Pinpoint the cell where the given text exists, returning its (x, y) midpoint coordinate. 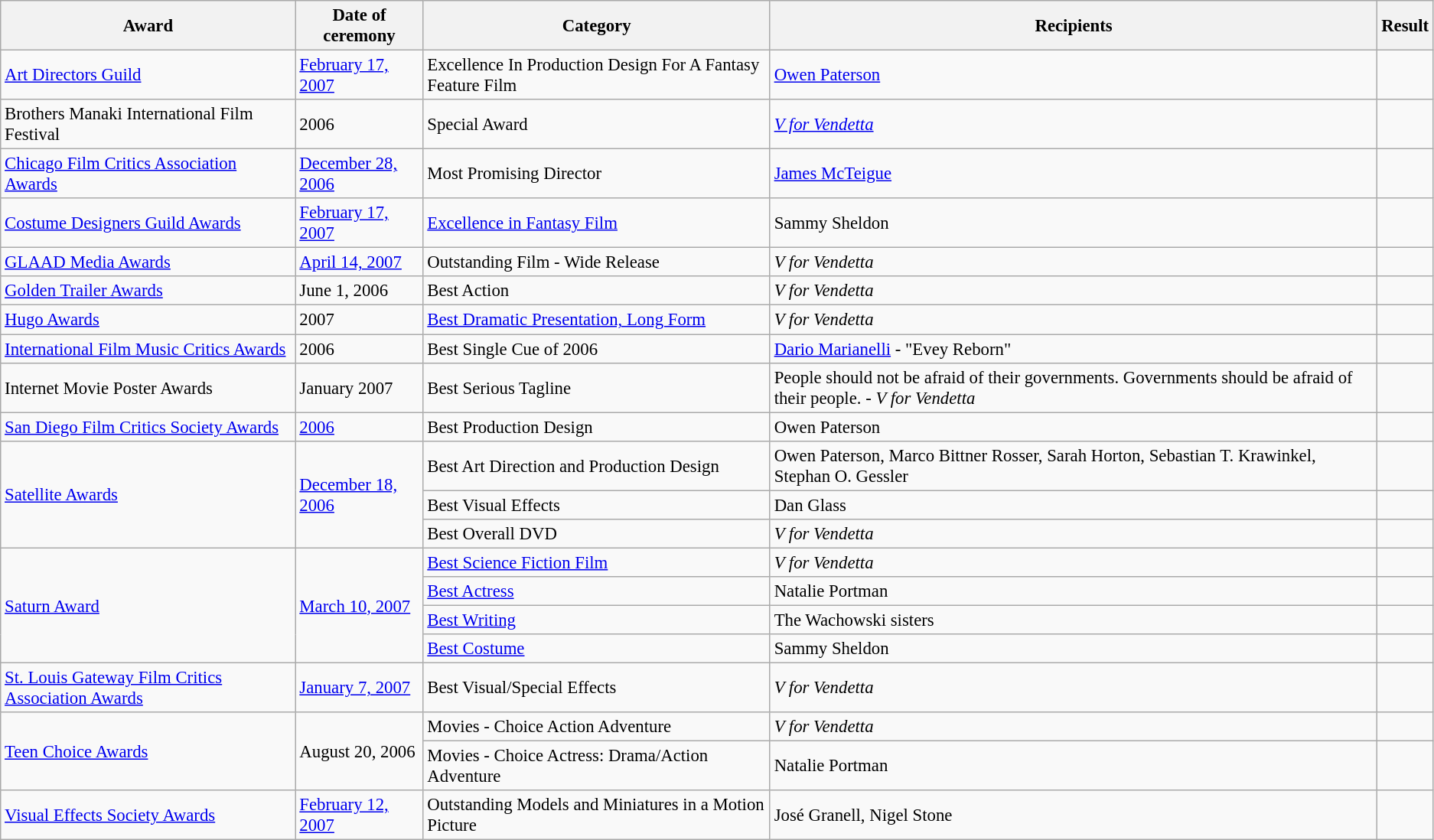
José Granell, Nigel Stone (1073, 816)
Movies - Choice Action Adventure (597, 727)
Best Art Direction and Production Design (597, 465)
San Diego Film Critics Society Awards (148, 427)
St. Louis Gateway Film Critics Association Awards (148, 689)
Dario Marianelli - "Evey Reborn" (1073, 349)
Visual Effects Society Awards (148, 816)
Category (597, 26)
Movies - Choice Actress: Drama/Action Adventure (597, 767)
December 18, 2006 (360, 494)
James McTeigue (1073, 174)
January 2007 (360, 387)
Art Directors Guild (148, 75)
Dan Glass (1073, 505)
GLAAD Media Awards (148, 262)
Costume Designers Guild Awards (148, 223)
The Wachowski sisters (1073, 620)
April 14, 2007 (360, 262)
Teen Choice Awards (148, 751)
January 7, 2007 (360, 689)
August 20, 2006 (360, 751)
Excellence in Fantasy Film (597, 223)
People should not be afraid of their governments. Governments should be afraid of their people. - V for Vendetta (1073, 387)
February 12, 2007 (360, 816)
Best Dramatic Presentation, Long Form (597, 320)
Date of ceremony (360, 26)
Saturn Award (148, 605)
Excellence In Production Design For A Fantasy Feature Film (597, 75)
Owen Paterson, Marco Bittner Rosser, Sarah Horton, Sebastian T. Krawinkel, Stephan O. Gessler (1073, 465)
2007 (360, 320)
Best Costume (597, 649)
Hugo Awards (148, 320)
Best Visual/Special Effects (597, 689)
Best Production Design (597, 427)
March 10, 2007 (360, 605)
Best Single Cue of 2006 (597, 349)
Recipients (1073, 26)
Chicago Film Critics Association Awards (148, 174)
Best Writing (597, 620)
Result (1405, 26)
December 28, 2006 (360, 174)
Award (148, 26)
Internet Movie Poster Awards (148, 387)
Best Overall DVD (597, 534)
Most Promising Director (597, 174)
Outstanding Models and Miniatures in a Motion Picture (597, 816)
International Film Music Critics Awards (148, 349)
Outstanding Film - Wide Release (597, 262)
Brothers Manaki International Film Festival (148, 124)
Best Action (597, 291)
Best Science Fiction Film (597, 562)
Satellite Awards (148, 494)
Best Serious Tagline (597, 387)
Best Visual Effects (597, 505)
Golden Trailer Awards (148, 291)
June 1, 2006 (360, 291)
Best Actress (597, 591)
Special Award (597, 124)
